Determine the [x, y] coordinate at the center of the cell enclosing the given text.  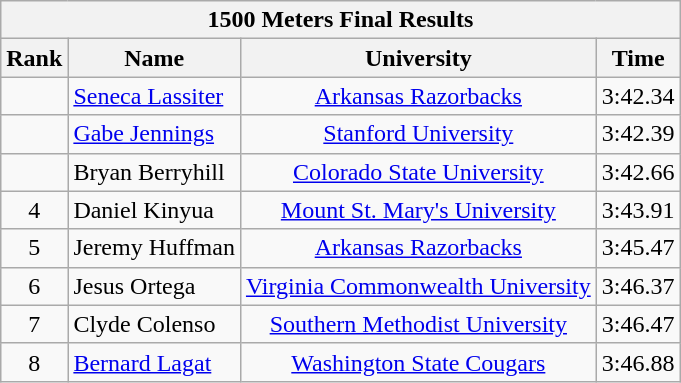
Time [638, 58]
Bryan Berryhill [154, 172]
Stanford University [418, 134]
5 [34, 248]
Mount St. Mary's University [418, 210]
3:46.47 [638, 324]
3:46.88 [638, 362]
3:42.66 [638, 172]
3:46.37 [638, 286]
Southern Methodist University [418, 324]
8 [34, 362]
Colorado State University [418, 172]
Gabe Jennings [154, 134]
7 [34, 324]
Jeremy Huffman [154, 248]
Rank [34, 58]
Washington State Cougars [418, 362]
3:43.91 [638, 210]
Name [154, 58]
Clyde Colenso [154, 324]
3:45.47 [638, 248]
3:42.39 [638, 134]
1500 Meters Final Results [340, 20]
University [418, 58]
6 [34, 286]
4 [34, 210]
3:42.34 [638, 96]
Seneca Lassiter [154, 96]
Jesus Ortega [154, 286]
Daniel Kinyua [154, 210]
Bernard Lagat [154, 362]
Virginia Commonwealth University [418, 286]
